Return the [x, y] coordinate for the center point of the cell that contains the specified text.  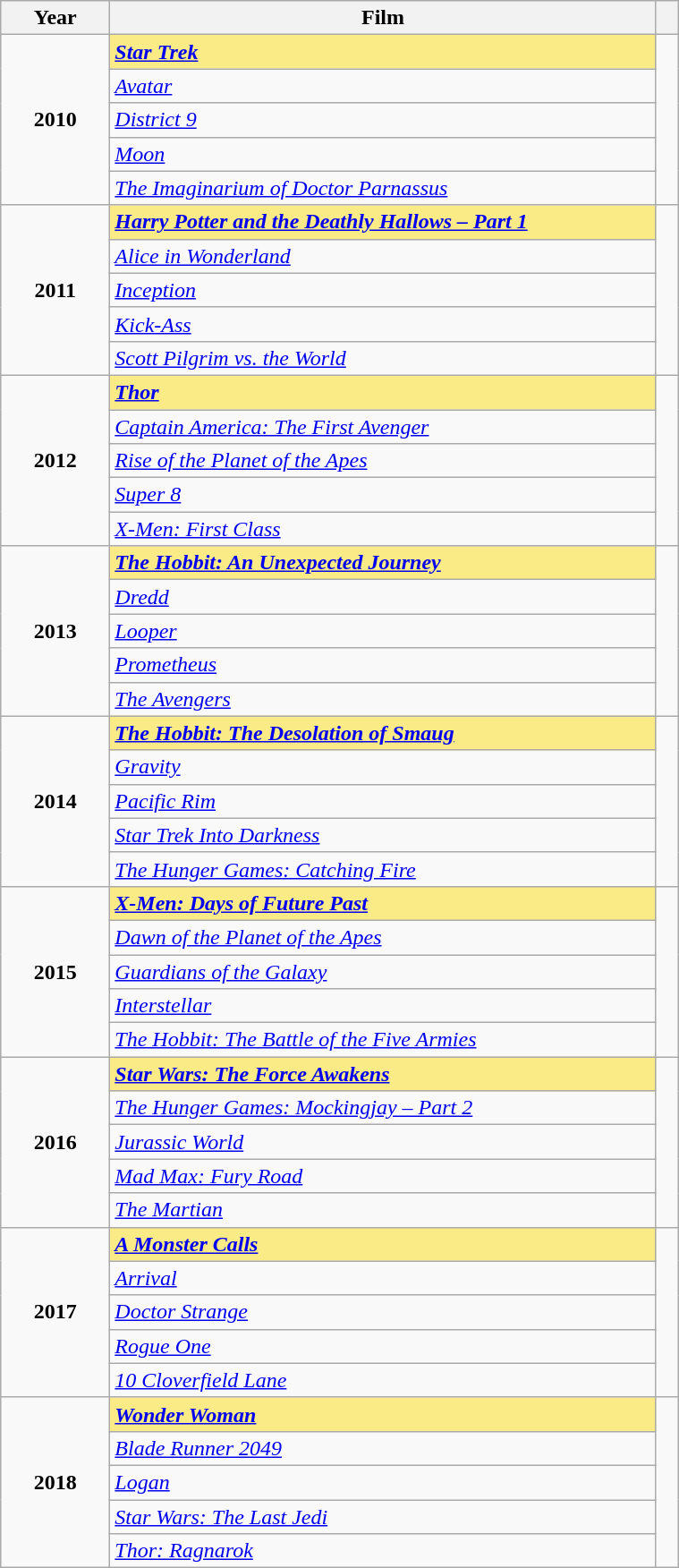
X-Men: Days of Future Past [383, 903]
Thor [383, 392]
2010 [55, 120]
2017 [55, 1312]
Avatar [383, 86]
Moon [383, 154]
Kick-Ass [383, 324]
Harry Potter and the Deathly Hallows – Part 1 [383, 222]
The Avengers [383, 699]
X-Men: First Class [383, 529]
The Martian [383, 1210]
2011 [55, 290]
Dawn of the Planet of the Apes [383, 937]
Pacific Rim [383, 801]
Star Wars: The Last Jedi [383, 1517]
Guardians of the Galaxy [383, 971]
Super 8 [383, 495]
Doctor Strange [383, 1312]
The Hunger Games: Mockingjay – Part 2 [383, 1108]
2013 [55, 631]
Prometheus [383, 665]
The Hobbit: The Desolation of Smaug [383, 733]
2018 [55, 1482]
Year [55, 18]
The Hunger Games: Catching Fire [383, 869]
Dredd [383, 597]
Blade Runner 2049 [383, 1448]
Rogue One [383, 1346]
Star Trek [383, 52]
The Hobbit: An Unexpected Journey [383, 563]
Looper [383, 631]
The Imaginarium of Doctor Parnassus [383, 188]
Arrival [383, 1278]
Wonder Woman [383, 1414]
Captain America: The First Avenger [383, 427]
Rise of the Planet of the Apes [383, 461]
Jurassic World [383, 1142]
Inception [383, 290]
Alice in Wonderland [383, 256]
10 Cloverfield Lane [383, 1380]
2012 [55, 460]
2015 [55, 971]
Mad Max: Fury Road [383, 1176]
Thor: Ragnarok [383, 1551]
Interstellar [383, 1006]
Gravity [383, 767]
Star Trek Into Darkness [383, 835]
A Monster Calls [383, 1244]
Logan [383, 1482]
Star Wars: The Force Awakens [383, 1074]
2014 [55, 801]
District 9 [383, 120]
Film [383, 18]
Scott Pilgrim vs. the World [383, 358]
The Hobbit: The Battle of the Five Armies [383, 1040]
2016 [55, 1142]
